Extract the [X, Y] coordinate from the center of the cell holding the provided text.  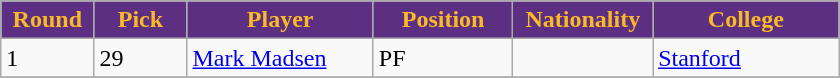
Pick [140, 20]
PF [443, 58]
1 [48, 58]
Mark Madsen [280, 58]
Player [280, 20]
29 [140, 58]
College [746, 20]
Nationality [583, 20]
Position [443, 20]
Round [48, 20]
Stanford [746, 58]
